Locate the cell with the specified text and output its (x, y) center coordinate. 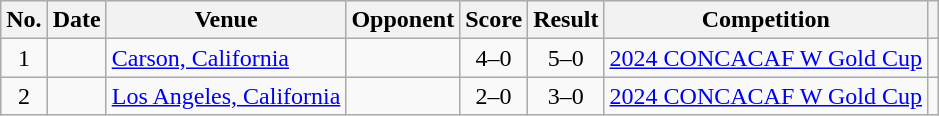
5–0 (566, 58)
Carson, California (226, 58)
Competition (766, 20)
Score (494, 20)
2–0 (494, 96)
4–0 (494, 58)
2 (24, 96)
Date (76, 20)
1 (24, 58)
3–0 (566, 96)
Los Angeles, California (226, 96)
Venue (226, 20)
No. (24, 20)
Result (566, 20)
Opponent (403, 20)
